Output the [x, y] coordinate of the center of the cell containing the given text.  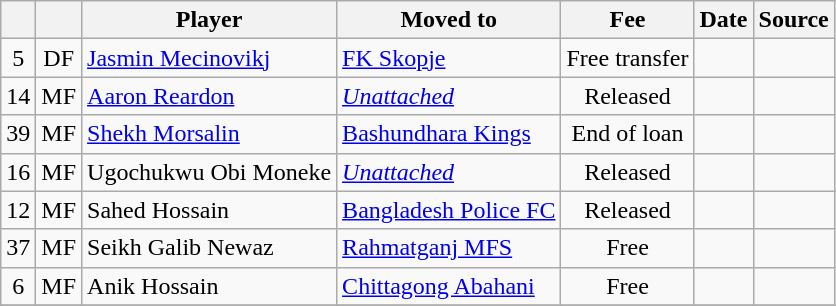
Jasmin Mecinovikj [210, 58]
39 [18, 134]
End of loan [628, 134]
Aaron Reardon [210, 96]
DF [59, 58]
Bangladesh Police FC [449, 210]
16 [18, 172]
6 [18, 286]
Free transfer [628, 58]
Rahmatganj MFS [449, 248]
Fee [628, 20]
Shekh Morsalin [210, 134]
FK Skopje [449, 58]
Date [724, 20]
Anik Hossain [210, 286]
Source [794, 20]
Sahed Hossain [210, 210]
Chittagong Abahani [449, 286]
12 [18, 210]
Moved to [449, 20]
5 [18, 58]
Ugochukwu Obi Moneke [210, 172]
Bashundhara Kings [449, 134]
Seikh Galib Newaz [210, 248]
Player [210, 20]
14 [18, 96]
37 [18, 248]
